Extract the (x, y) coordinate from the center of the cell holding the provided text.  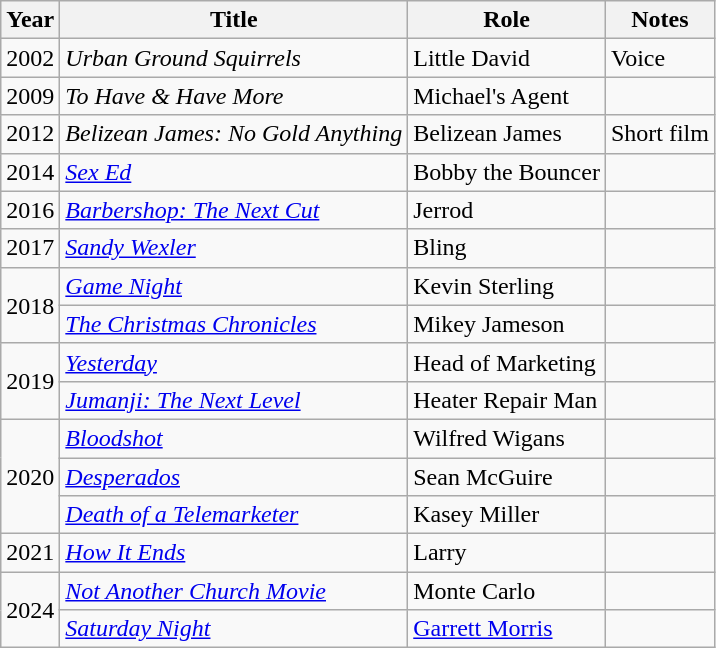
Heater Repair Man (507, 400)
Barbershop: The Next Cut (234, 210)
Jerrod (507, 210)
Little David (507, 58)
Yesterday (234, 362)
To Have & Have More (234, 96)
Mikey Jameson (507, 324)
Bloodshot (234, 438)
Sean McGuire (507, 477)
2002 (30, 58)
Head of Marketing (507, 362)
Saturday Night (234, 629)
2017 (30, 248)
Desperados (234, 477)
Role (507, 20)
Death of a Telemarketer (234, 515)
Year (30, 20)
Larry (507, 553)
The Christmas Chronicles (234, 324)
Wilfred Wigans (507, 438)
Game Night (234, 286)
2019 (30, 381)
2021 (30, 553)
Jumanji: The Next Level (234, 400)
Not Another Church Movie (234, 591)
2014 (30, 172)
2020 (30, 476)
2009 (30, 96)
Notes (660, 20)
2012 (30, 134)
Monte Carlo (507, 591)
2024 (30, 610)
Garrett Morris (507, 629)
How It Ends (234, 553)
Belizean James (507, 134)
Voice (660, 58)
Sex Ed (234, 172)
Title (234, 20)
2018 (30, 305)
Bling (507, 248)
Kasey Miller (507, 515)
Bobby the Bouncer (507, 172)
Short film (660, 134)
Urban Ground Squirrels (234, 58)
2016 (30, 210)
Kevin Sterling (507, 286)
Belizean James: No Gold Anything (234, 134)
Michael's Agent (507, 96)
Sandy Wexler (234, 248)
